Find where the given text appears and provide that cell's center as [x, y] coordinate. 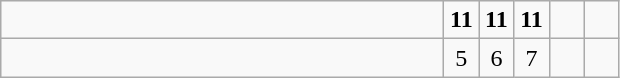
5 [462, 58]
7 [532, 58]
6 [496, 58]
